Pinpoint the cell where the given text exists, returning its [X, Y] midpoint coordinate. 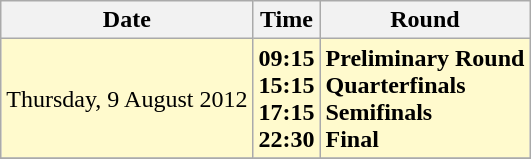
Time [286, 20]
Thursday, 9 August 2012 [127, 98]
Preliminary RoundQuarterfinalsSemifinalsFinal [425, 98]
Round [425, 20]
Date [127, 20]
09:1515:1517:1522:30 [286, 98]
